Return the [x, y] coordinate for the center point of the cell that contains the specified text.  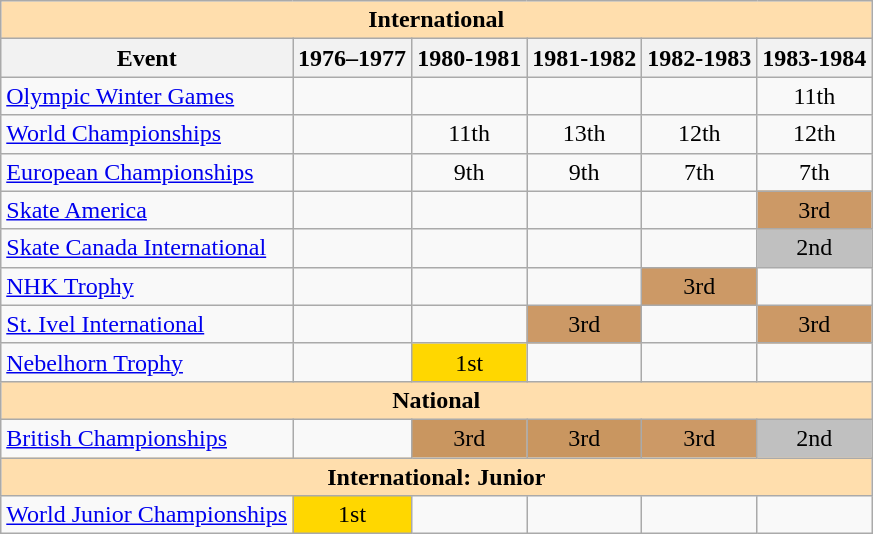
World Championships [147, 134]
European Championships [147, 172]
Skate America [147, 210]
1976–1977 [352, 58]
1983-1984 [814, 58]
NHK Trophy [147, 286]
International [436, 20]
Event [147, 58]
British Championships [147, 438]
1980-1981 [470, 58]
National [436, 400]
World Junior Championships [147, 515]
Nebelhorn Trophy [147, 362]
1981-1982 [584, 58]
St. Ivel International [147, 324]
1982-1983 [700, 58]
13th [584, 134]
Skate Canada International [147, 248]
International: Junior [436, 477]
Olympic Winter Games [147, 96]
